Return the (x, y) coordinate for the center point of the cell that contains the specified text.  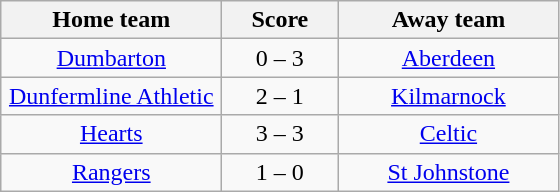
3 – 3 (280, 134)
Aberdeen (448, 58)
Rangers (112, 172)
0 – 3 (280, 58)
Dumbarton (112, 58)
Score (280, 20)
Kilmarnock (448, 96)
Away team (448, 20)
Hearts (112, 134)
Dunfermline Athletic (112, 96)
Celtic (448, 134)
St Johnstone (448, 172)
Home team (112, 20)
2 – 1 (280, 96)
1 – 0 (280, 172)
